Search for the cell housing the specified text and yield its (X, Y) center coordinate. 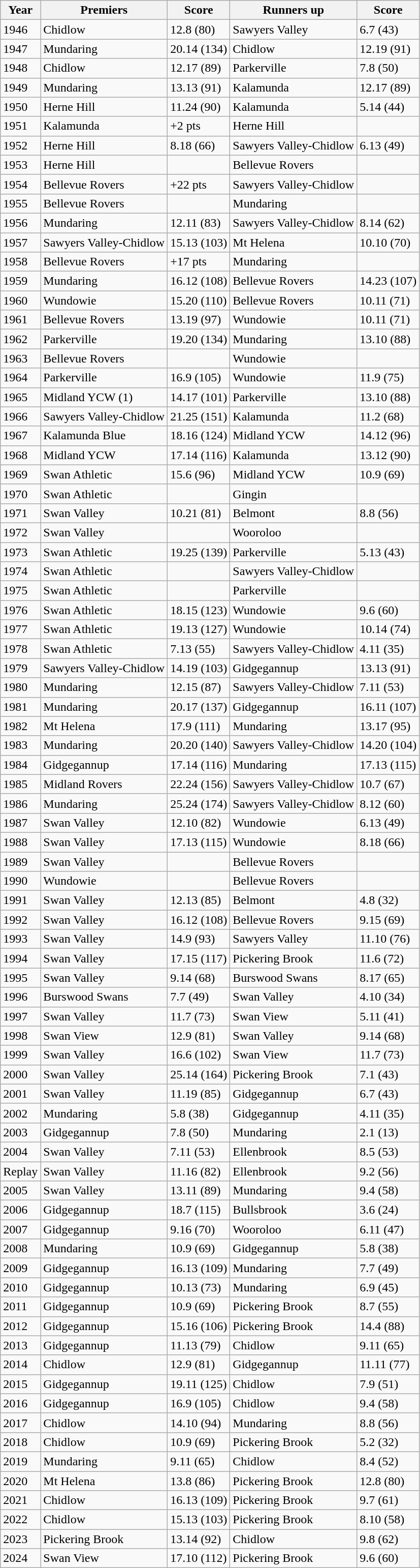
1968 (20, 455)
+22 pts (199, 184)
1978 (20, 649)
10.10 (70) (388, 243)
1999 (20, 1055)
5.14 (44) (388, 107)
11.2 (68) (388, 416)
1987 (20, 823)
19.11 (125) (199, 1384)
10.21 (81) (199, 513)
1985 (20, 784)
25.24 (174) (199, 803)
1994 (20, 958)
12.11 (83) (199, 223)
20.17 (137) (199, 707)
1983 (20, 745)
2013 (20, 1345)
10.13 (73) (199, 1287)
1949 (20, 87)
1991 (20, 900)
6.9 (45) (388, 1287)
1960 (20, 300)
8.4 (52) (388, 1461)
2001 (20, 1094)
18.15 (123) (199, 610)
2017 (20, 1423)
1950 (20, 107)
9.15 (69) (388, 920)
14.17 (101) (199, 397)
+17 pts (199, 262)
2010 (20, 1287)
2014 (20, 1365)
16.6 (102) (199, 1055)
+2 pts (199, 126)
14.4 (88) (388, 1326)
1981 (20, 707)
2015 (20, 1384)
15.6 (96) (199, 474)
1966 (20, 416)
2009 (20, 1268)
1996 (20, 997)
14.9 (93) (199, 939)
14.10 (94) (199, 1423)
19.20 (134) (199, 339)
1948 (20, 68)
12.19 (91) (388, 49)
14.19 (103) (199, 668)
Midland YCW (1) (104, 397)
4.8 (32) (388, 900)
2019 (20, 1461)
1959 (20, 281)
2.1 (13) (388, 1132)
14.23 (107) (388, 281)
7.13 (55) (199, 649)
12.13 (85) (199, 900)
15.16 (106) (199, 1326)
8.12 (60) (388, 803)
Year (20, 10)
1953 (20, 165)
9.7 (61) (388, 1500)
13.14 (92) (199, 1539)
1992 (20, 920)
25.14 (164) (199, 1074)
19.13 (127) (199, 629)
2023 (20, 1539)
2005 (20, 1191)
1995 (20, 978)
1947 (20, 49)
11.6 (72) (388, 958)
1963 (20, 358)
13.8 (86) (199, 1481)
22.24 (156) (199, 784)
11.19 (85) (199, 1094)
1971 (20, 513)
1970 (20, 494)
2022 (20, 1520)
13.19 (97) (199, 320)
1955 (20, 203)
1954 (20, 184)
1998 (20, 1036)
11.13 (79) (199, 1345)
4.10 (34) (388, 997)
Replay (20, 1171)
Midland Rovers (104, 784)
8.14 (62) (388, 223)
2024 (20, 1558)
1958 (20, 262)
1997 (20, 1016)
9.16 (70) (199, 1229)
17.10 (112) (199, 1558)
2008 (20, 1249)
2020 (20, 1481)
12.15 (87) (199, 687)
7.9 (51) (388, 1384)
8.7 (55) (388, 1307)
15.20 (110) (199, 300)
10.7 (67) (388, 784)
1956 (20, 223)
Gingin (294, 494)
1988 (20, 842)
1982 (20, 726)
Bullsbrook (294, 1210)
2012 (20, 1326)
13.17 (95) (388, 726)
1964 (20, 378)
1976 (20, 610)
1984 (20, 765)
1977 (20, 629)
20.14 (134) (199, 49)
2004 (20, 1152)
1967 (20, 436)
8.10 (58) (388, 1520)
2000 (20, 1074)
8.17 (65) (388, 978)
11.10 (76) (388, 939)
10.14 (74) (388, 629)
12.10 (82) (199, 823)
13.12 (90) (388, 455)
3.6 (24) (388, 1210)
1972 (20, 532)
9.2 (56) (388, 1171)
17.15 (117) (199, 958)
13.11 (89) (199, 1191)
2007 (20, 1229)
2006 (20, 1210)
1974 (20, 571)
1990 (20, 881)
2002 (20, 1113)
1952 (20, 145)
7.1 (43) (388, 1074)
19.25 (139) (199, 552)
11.24 (90) (199, 107)
2018 (20, 1442)
6.11 (47) (388, 1229)
18.16 (124) (199, 436)
Kalamunda Blue (104, 436)
1979 (20, 668)
2003 (20, 1132)
14.20 (104) (388, 745)
17.9 (111) (199, 726)
1986 (20, 803)
5.2 (32) (388, 1442)
18.7 (115) (199, 1210)
1946 (20, 29)
11.9 (75) (388, 378)
9.8 (62) (388, 1539)
5.13 (43) (388, 552)
1980 (20, 687)
16.11 (107) (388, 707)
14.12 (96) (388, 436)
1989 (20, 862)
11.16 (82) (199, 1171)
1969 (20, 474)
Premiers (104, 10)
1951 (20, 126)
1975 (20, 591)
20.20 (140) (199, 745)
2011 (20, 1307)
8.5 (53) (388, 1152)
11.11 (77) (388, 1365)
1965 (20, 397)
1961 (20, 320)
2021 (20, 1500)
Runners up (294, 10)
1962 (20, 339)
1957 (20, 243)
1993 (20, 939)
2016 (20, 1403)
5.11 (41) (388, 1016)
1973 (20, 552)
21.25 (151) (199, 416)
